Output the (X, Y) coordinate of the center of the cell containing the given text.  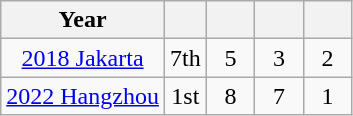
7 (280, 96)
7th (185, 58)
Year (83, 20)
5 (230, 58)
8 (230, 96)
3 (280, 58)
2018 Jakarta (83, 58)
1st (185, 96)
1 (328, 96)
2022 Hangzhou (83, 96)
2 (328, 58)
